Return the (X, Y) coordinate for the center point of the cell that contains the specified text.  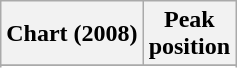
Peakposition (189, 34)
Chart (2008) (72, 34)
